Provide the (x, y) coordinate of the cell's center where the given text is located.  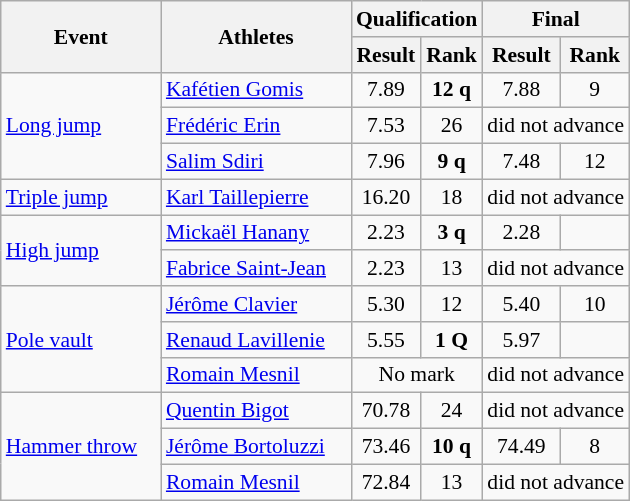
72.84 (386, 482)
5.55 (386, 340)
1 Q (452, 340)
Fabrice Saint-Jean (256, 269)
12 q (452, 90)
Jérôme Clavier (256, 304)
5.97 (521, 340)
Pole vault (81, 340)
9 q (452, 162)
Qualification (416, 19)
Long jump (81, 126)
70.78 (386, 411)
Jérôme Bortoluzzi (256, 447)
5.40 (521, 304)
74.49 (521, 447)
26 (452, 126)
No mark (416, 375)
10 (594, 304)
Karl Taillepierre (256, 197)
Triple jump (81, 197)
5.30 (386, 304)
High jump (81, 250)
Final (556, 19)
Kafétien Gomis (256, 90)
7.88 (521, 90)
7.53 (386, 126)
2.28 (521, 233)
18 (452, 197)
Athletes (256, 36)
Frédéric Erin (256, 126)
10 q (452, 447)
3 q (452, 233)
24 (452, 411)
7.48 (521, 162)
Mickaël Hanany (256, 233)
Quentin Bigot (256, 411)
16.20 (386, 197)
9 (594, 90)
Event (81, 36)
Salim Sdiri (256, 162)
73.46 (386, 447)
Renaud Lavillenie (256, 340)
7.96 (386, 162)
8 (594, 447)
7.89 (386, 90)
Hammer throw (81, 446)
